Return [X, Y] of the center of cell containing provided text 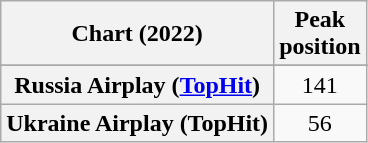
Russia Airplay (TopHit) [138, 85]
Chart (2022) [138, 34]
56 [320, 123]
141 [320, 85]
Ukraine Airplay (TopHit) [138, 123]
Peakposition [320, 34]
